Provide the (X, Y) coordinate of the cell's center where the given text is located.  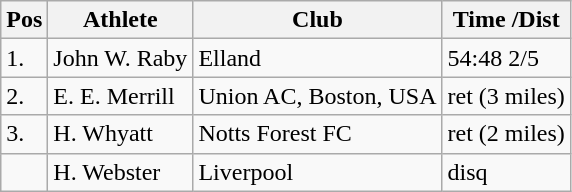
ret (2 miles) (506, 134)
Notts Forest FC (318, 134)
Club (318, 20)
Elland (318, 58)
2. (24, 96)
54:48 2/5 (506, 58)
Liverpool (318, 172)
Union AC, Boston, USA (318, 96)
Pos (24, 20)
3. (24, 134)
H. Whyatt (120, 134)
John W. Raby (120, 58)
H. Webster (120, 172)
E. E. Merrill (120, 96)
Athlete (120, 20)
ret (3 miles) (506, 96)
1. (24, 58)
disq (506, 172)
Time /Dist (506, 20)
